Return [X, Y] of the center of cell containing provided text 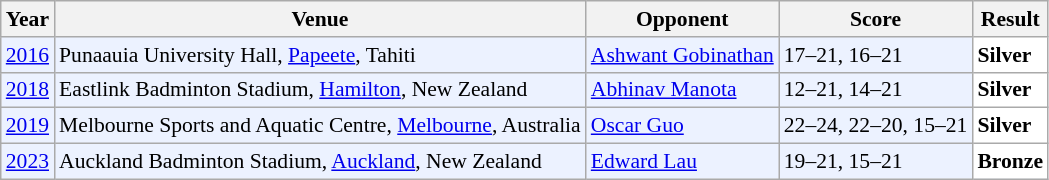
Oscar Guo [682, 126]
Edward Lau [682, 162]
Result [1010, 19]
17–21, 16–21 [876, 55]
Year [28, 19]
19–21, 15–21 [876, 162]
Ashwant Gobinathan [682, 55]
Bronze [1010, 162]
2019 [28, 126]
Opponent [682, 19]
Auckland Badminton Stadium, Auckland, New Zealand [320, 162]
Melbourne Sports and Aquatic Centre, Melbourne, Australia [320, 126]
Punaauia University Hall, Papeete, Tahiti [320, 55]
2023 [28, 162]
2018 [28, 90]
2016 [28, 55]
Venue [320, 19]
Score [876, 19]
Abhinav Manota [682, 90]
22–24, 22–20, 15–21 [876, 126]
Eastlink Badminton Stadium, Hamilton, New Zealand [320, 90]
12–21, 14–21 [876, 90]
